Output the (X, Y) coordinate of the center of the cell containing the given text.  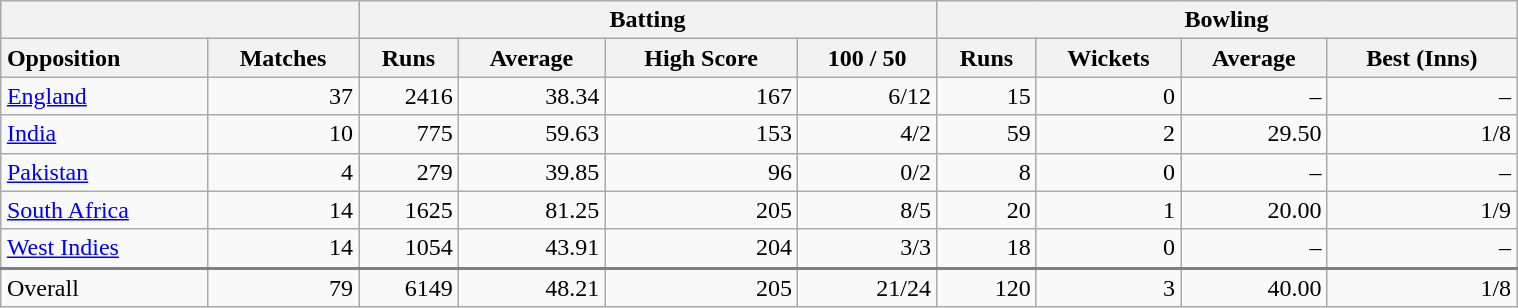
775 (409, 134)
1/9 (1422, 210)
120 (987, 288)
167 (702, 96)
96 (702, 172)
43.91 (531, 248)
38.34 (531, 96)
59.63 (531, 134)
18 (987, 248)
81.25 (531, 210)
1054 (409, 248)
8/5 (868, 210)
6/12 (868, 96)
High Score (702, 58)
153 (702, 134)
15 (987, 96)
8 (987, 172)
Best (Inns) (1422, 58)
39.85 (531, 172)
21/24 (868, 288)
1625 (409, 210)
29.50 (1254, 134)
Matches (282, 58)
204 (702, 248)
37 (282, 96)
40.00 (1254, 288)
79 (282, 288)
20 (987, 210)
Batting (648, 20)
10 (282, 134)
0/2 (868, 172)
2 (1108, 134)
3 (1108, 288)
4 (282, 172)
48.21 (531, 288)
Overall (104, 288)
England (104, 96)
Opposition (104, 58)
West Indies (104, 248)
4/2 (868, 134)
279 (409, 172)
Pakistan (104, 172)
100 / 50 (868, 58)
India (104, 134)
6149 (409, 288)
South Africa (104, 210)
59 (987, 134)
Bowling (1227, 20)
1 (1108, 210)
3/3 (868, 248)
20.00 (1254, 210)
2416 (409, 96)
Wickets (1108, 58)
